Find where the given text appears and provide that cell's center as [x, y] coordinate. 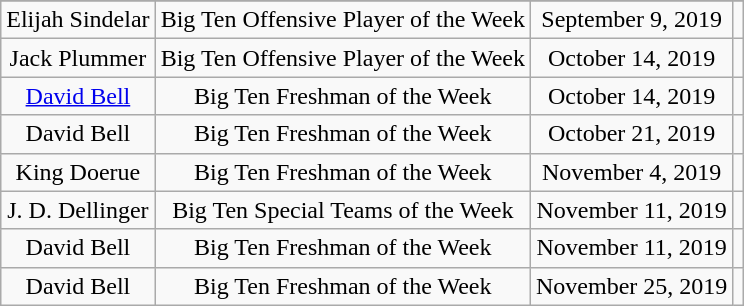
Elijah Sindelar [78, 20]
November 25, 2019 [631, 286]
September 9, 2019 [631, 20]
King Doerue [78, 172]
J. D. Dellinger [78, 210]
November 4, 2019 [631, 172]
October 21, 2019 [631, 134]
Big Ten Special Teams of the Week [342, 210]
Jack Plummer [78, 58]
